Scan for the cell matching the given text and deliver its (x, y) coordinate at center. 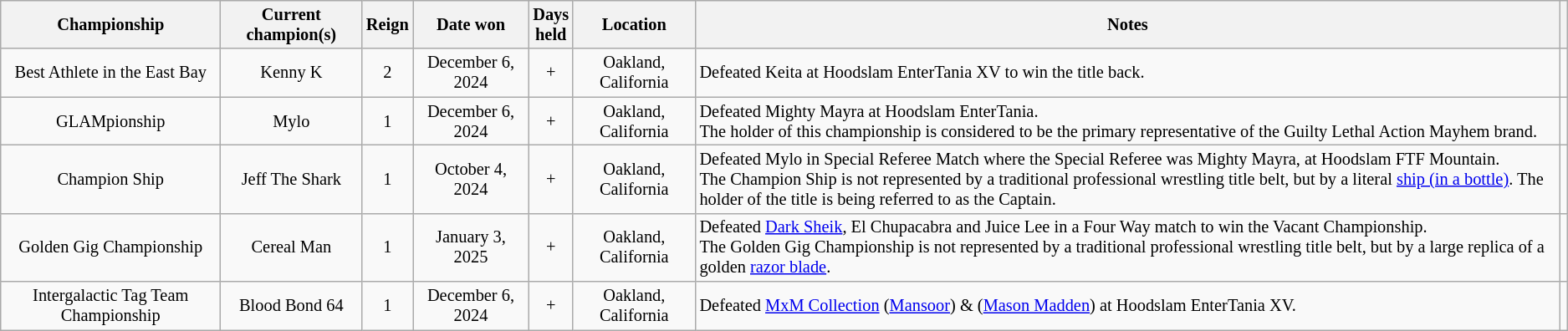
Daysheld (550, 24)
October 4, 2024 (472, 179)
Notes (1128, 24)
Reign (388, 24)
2 (388, 73)
Date won (472, 24)
Championship (110, 24)
Cereal Man (291, 247)
Golden Gig Championship (110, 247)
Mylo (291, 121)
Current champion(s) (291, 24)
January 3, 2025 (472, 247)
Jeff The Shark (291, 179)
Intergalactic Tag Team Championship (110, 306)
Location (634, 24)
Champion Ship (110, 179)
Best Athlete in the East Bay (110, 73)
Defeated MxM Collection (Mansoor) & (Mason Madden) at Hoodslam EnterTania XV. (1128, 306)
GLAMpionship (110, 121)
Blood Bond 64 (291, 306)
Defeated Keita at Hoodslam EnterTania XV to win the title back. (1128, 73)
Kenny K (291, 73)
